Extract the (x, y) coordinate from the center of the cell holding the provided text.  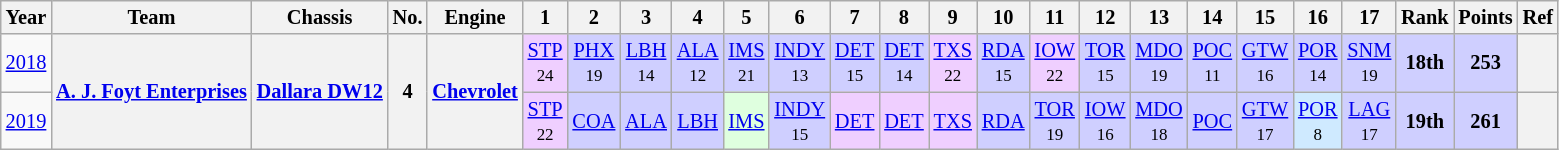
1 (546, 17)
A. J. Foyt Enterprises (152, 92)
18th (1424, 63)
2 (594, 17)
MDO18 (1158, 121)
POC (1212, 121)
RDA15 (1004, 63)
DET14 (904, 63)
IOW22 (1055, 63)
GTW17 (1265, 121)
IMS21 (746, 63)
SNM19 (1369, 63)
Ref (1538, 17)
8 (904, 17)
POR14 (1318, 63)
POR8 (1318, 121)
Year (26, 17)
2019 (26, 121)
Team (152, 17)
INDY15 (800, 121)
LBH14 (646, 63)
STP24 (546, 63)
Chassis (320, 17)
2018 (26, 63)
TOR15 (1105, 63)
14 (1212, 17)
LBH (698, 121)
MDO19 (1158, 63)
TXS (953, 121)
INDY13 (800, 63)
TXS22 (953, 63)
7 (854, 17)
12 (1105, 17)
13 (1158, 17)
Engine (474, 17)
9 (953, 17)
17 (1369, 17)
No. (408, 17)
15 (1265, 17)
5 (746, 17)
DET15 (854, 63)
16 (1318, 17)
POC11 (1212, 63)
IMS (746, 121)
Points (1486, 17)
GTW16 (1265, 63)
ALA12 (698, 63)
6 (800, 17)
RDA (1004, 121)
Dallara DW12 (320, 92)
LAG17 (1369, 121)
IOW16 (1105, 121)
11 (1055, 17)
3 (646, 17)
Chevrolet (474, 92)
COA (594, 121)
STP22 (546, 121)
19th (1424, 121)
261 (1486, 121)
253 (1486, 63)
10 (1004, 17)
ALA (646, 121)
TOR19 (1055, 121)
PHX19 (594, 63)
Rank (1424, 17)
